Extract the [x, y] coordinate from the center of the cell holding the provided text.  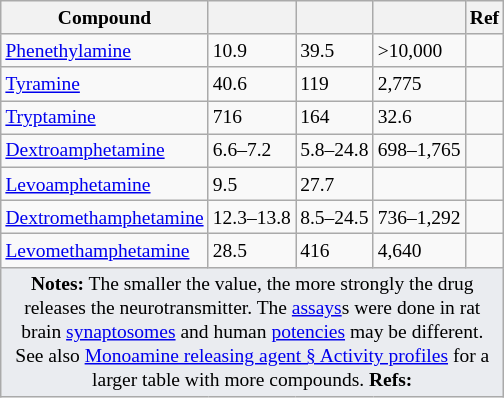
28.5 [252, 250]
736–1,292 [419, 216]
Dextroamphetamine [104, 150]
32.6 [419, 118]
119 [335, 84]
Levoamphetamine [104, 184]
8.5–24.5 [335, 216]
12.3–13.8 [252, 216]
9.5 [252, 184]
Levomethamphetamine [104, 250]
416 [335, 250]
>10,000 [419, 50]
698–1,765 [419, 150]
Ref [484, 18]
27.7 [335, 184]
Phenethylamine [104, 50]
10.9 [252, 50]
164 [335, 118]
5.8–24.8 [335, 150]
4,640 [419, 250]
Compound [104, 18]
6.6–7.2 [252, 150]
39.5 [335, 50]
2,775 [419, 84]
Tryptamine [104, 118]
Tyramine [104, 84]
716 [252, 118]
Dextromethamphetamine [104, 216]
40.6 [252, 84]
